Detect which cell encompasses the target text, then output its (x, y) center coordinate. 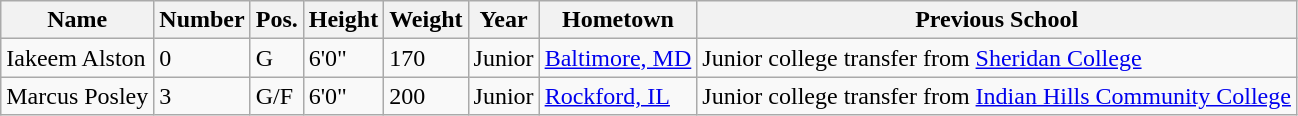
Pos. (276, 20)
Height (343, 20)
200 (426, 96)
G/F (276, 96)
170 (426, 58)
Junior college transfer from Sheridan College (997, 58)
3 (202, 96)
Junior college transfer from Indian Hills Community College (997, 96)
Name (78, 20)
Rockford, IL (618, 96)
Weight (426, 20)
Iakeem Alston (78, 58)
Previous School (997, 20)
Year (504, 20)
Baltimore, MD (618, 58)
Number (202, 20)
0 (202, 58)
Marcus Posley (78, 96)
G (276, 58)
Hometown (618, 20)
